Find where the given text appears and provide that cell's center as (X, Y) coordinate. 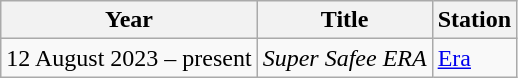
Super Safee ERA (344, 58)
Title (344, 20)
Era (474, 58)
Station (474, 20)
12 August 2023 – present (129, 58)
Year (129, 20)
